Extract the (X, Y) coordinate from the center of the cell holding the provided text.  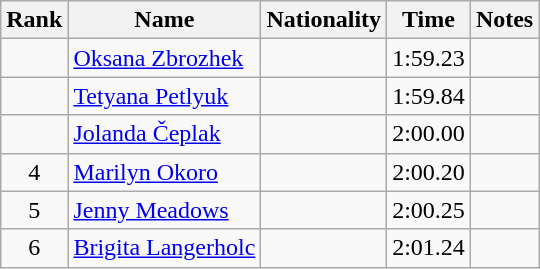
1:59.23 (429, 58)
2:00.25 (429, 210)
Time (429, 20)
Jolanda Čeplak (164, 134)
Notes (504, 20)
Brigita Langerholc (164, 248)
Marilyn Okoro (164, 172)
Jenny Meadows (164, 210)
2:00.00 (429, 134)
Rank (34, 20)
6 (34, 248)
Nationality (324, 20)
2:01.24 (429, 248)
Tetyana Petlyuk (164, 96)
Name (164, 20)
2:00.20 (429, 172)
1:59.84 (429, 96)
Oksana Zbrozhek (164, 58)
5 (34, 210)
4 (34, 172)
